Capture the cell that displays the provided text and extract its (X, Y) central coordinate. 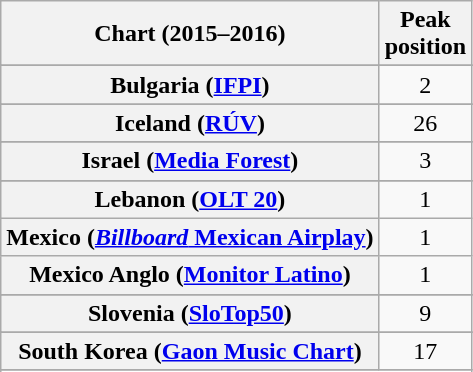
Mexico Anglo (Monitor Latino) (190, 275)
Israel (Media Forest) (190, 161)
9 (425, 313)
3 (425, 161)
Peakposition (425, 34)
Mexico (Billboard Mexican Airplay) (190, 237)
26 (425, 123)
Slovenia (SloTop50) (190, 313)
Chart (2015–2016) (190, 34)
South Korea (Gaon Music Chart) (190, 351)
Bulgaria (IFPI) (190, 85)
17 (425, 351)
2 (425, 85)
Iceland (RÚV) (190, 123)
Lebanon (OLT 20) (190, 199)
